Return the (x, y) coordinate for the center point of the cell that contains the specified text.  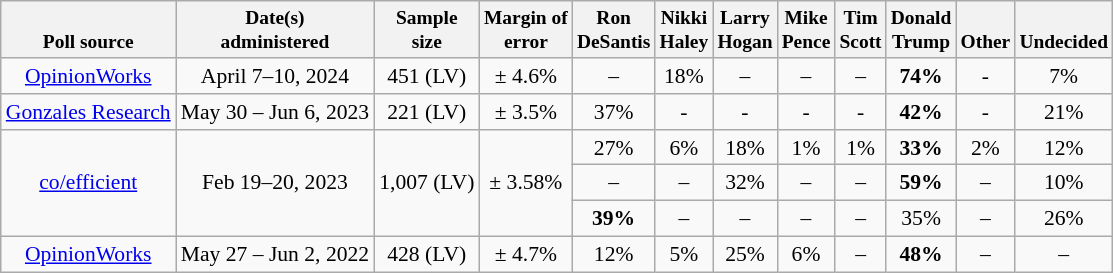
2% (986, 148)
10% (1064, 183)
LarryHogan (745, 30)
± 3.58% (526, 184)
DonaldTrump (921, 30)
April 7–10, 2024 (275, 76)
RonDeSantis (614, 30)
Feb 19–20, 2023 (275, 184)
59% (921, 183)
7% (1064, 76)
May 27 – Jun 2, 2022 (275, 254)
5% (684, 254)
39% (614, 219)
451 (LV) (426, 76)
± 4.7% (526, 254)
42% (921, 112)
26% (1064, 219)
Samplesize (426, 30)
Date(s)administered (275, 30)
± 3.5% (526, 112)
21% (1064, 112)
Gonzales Research (88, 112)
25% (745, 254)
Margin oferror (526, 30)
1,007 (LV) (426, 184)
Undecided (1064, 30)
32% (745, 183)
428 (LV) (426, 254)
33% (921, 148)
TimScott (860, 30)
co/efficient (88, 184)
37% (614, 112)
NikkiHaley (684, 30)
27% (614, 148)
± 4.6% (526, 76)
35% (921, 219)
May 30 – Jun 6, 2023 (275, 112)
Other (986, 30)
48% (921, 254)
MikePence (806, 30)
Poll source (88, 30)
221 (LV) (426, 112)
74% (921, 76)
